Determine the [x, y] coordinate at the center of the cell enclosing the given text.  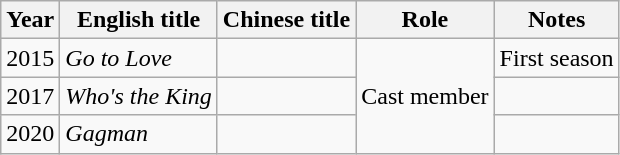
Role [425, 20]
Gagman [139, 134]
Notes [556, 20]
Who's the King [139, 96]
Year [30, 20]
Chinese title [286, 20]
2020 [30, 134]
Cast member [425, 96]
2017 [30, 96]
Go to Love [139, 58]
English title [139, 20]
2015 [30, 58]
First season [556, 58]
